Scan for the cell matching the given text and deliver its (x, y) coordinate at center. 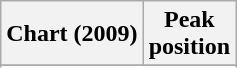
Chart (2009) (72, 34)
Peakposition (189, 34)
